Return the [X, Y] coordinate for the center point of the cell that contains the specified text.  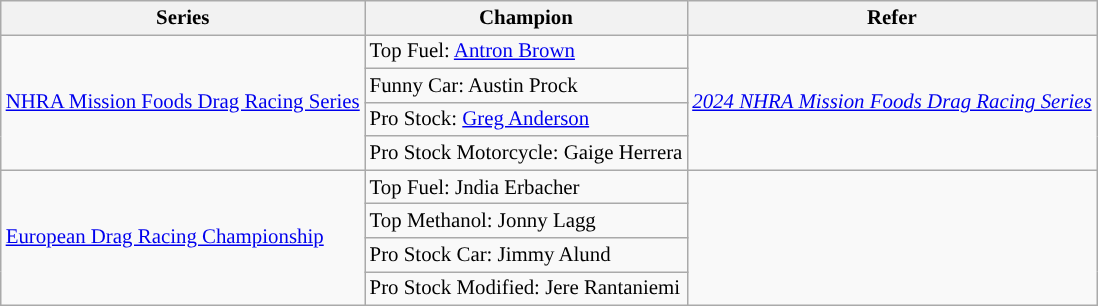
Refer [892, 18]
European Drag Racing Championship [183, 238]
Pro Stock Motorcycle: Gaige Herrera [526, 153]
NHRA Mission Foods Drag Racing Series [183, 102]
Top Fuel: Antron Brown [526, 51]
Top Methanol: Jonny Lagg [526, 221]
Top Fuel: Jndia Erbacher [526, 187]
Champion [526, 18]
Pro Stock: Greg Anderson [526, 119]
Funny Car: Austin Prock [526, 85]
Series [183, 18]
2024 NHRA Mission Foods Drag Racing Series [892, 102]
Pro Stock Car: Jimmy Alund [526, 255]
Pro Stock Modified: Jere Rantaniemi [526, 288]
